Provide the (X, Y) coordinate of the cell's center where the given text is located.  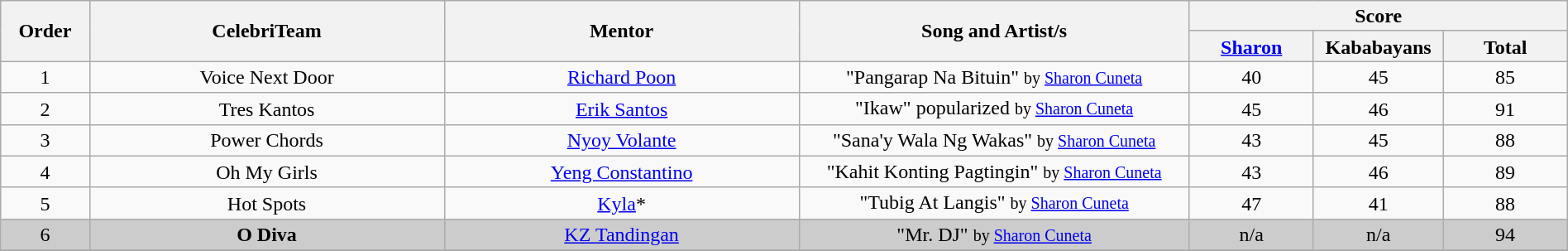
5 (45, 203)
Total (1505, 46)
6 (45, 234)
2 (45, 109)
Sharon (1251, 46)
40 (1251, 77)
Oh My Girls (266, 171)
Mentor (622, 31)
Song and Artist/s (994, 31)
CelebriTeam (266, 31)
"Tubig At Langis" by Sharon Cuneta (994, 203)
4 (45, 171)
Kyla* (622, 203)
"Kahit Konting Pagtingin" by Sharon Cuneta (994, 171)
KZ Tandingan (622, 234)
Power Chords (266, 140)
41 (1378, 203)
"Sana'y Wala Ng Wakas" by Sharon Cuneta (994, 140)
"Mr. DJ" by Sharon Cuneta (994, 234)
Richard Poon (622, 77)
94 (1505, 234)
"Pangarap Na Bituin" by Sharon Cuneta (994, 77)
O Diva (266, 234)
Hot Spots (266, 203)
3 (45, 140)
1 (45, 77)
Tres Kantos (266, 109)
Score (1378, 17)
47 (1251, 203)
85 (1505, 77)
Erik Santos (622, 109)
Order (45, 31)
Nyoy Volante (622, 140)
Voice Next Door (266, 77)
Kababayans (1378, 46)
Yeng Constantino (622, 171)
91 (1505, 109)
89 (1505, 171)
"Ikaw" popularized by Sharon Cuneta (994, 109)
